Identify which cell holds the provided text, then report its (x, y) central coordinate. 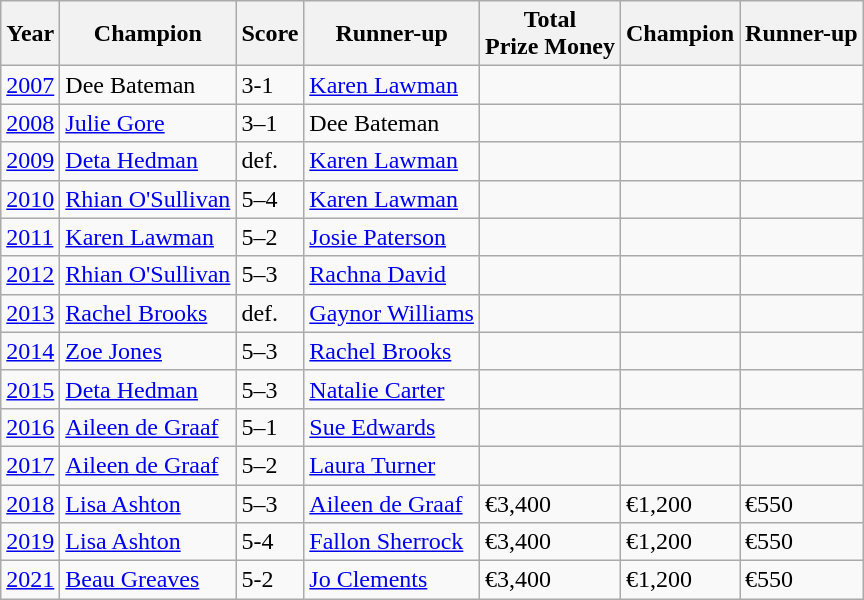
5–1 (270, 427)
2011 (30, 237)
2008 (30, 123)
Rachna David (392, 275)
Laura Turner (392, 465)
Julie Gore (148, 123)
3–1 (270, 123)
2016 (30, 427)
2017 (30, 465)
5-4 (270, 542)
Sue Edwards (392, 427)
2021 (30, 580)
2015 (30, 389)
Beau Greaves (148, 580)
2014 (30, 351)
Gaynor Williams (392, 313)
2013 (30, 313)
5-2 (270, 580)
2010 (30, 199)
TotalPrize Money (550, 34)
2007 (30, 85)
3-1 (270, 85)
5–4 (270, 199)
2009 (30, 161)
2018 (30, 503)
Jo Clements (392, 580)
Year (30, 34)
2019 (30, 542)
Josie Paterson (392, 237)
Zoe Jones (148, 351)
Score (270, 34)
Natalie Carter (392, 389)
Fallon Sherrock (392, 542)
2012 (30, 275)
